Search for the cell housing the specified text and yield its (x, y) center coordinate. 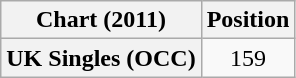
Position (248, 20)
UK Singles (OCC) (101, 58)
159 (248, 58)
Chart (2011) (101, 20)
